Extract the [X, Y] coordinate from the center of the cell holding the provided text.  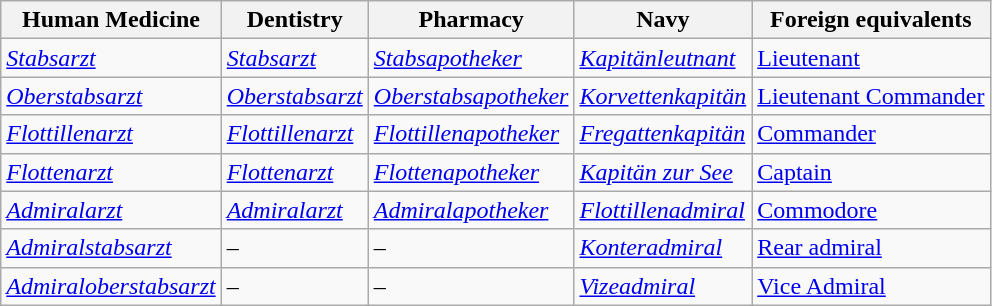
Admiralapotheker [471, 210]
Stabsapotheker [471, 58]
Admiraloberstabsarzt [111, 286]
Dentistry [294, 20]
Human Medicine [111, 20]
Konteradmiral [663, 248]
Flottillenapotheker [471, 134]
Fregattenkapitän [663, 134]
Oberstabsapotheker [471, 96]
Kapitänleutnant [663, 58]
Korvettenkapitän [663, 96]
Commander [871, 134]
Admiralstabsarzt [111, 248]
Kapitän zur See [663, 172]
Foreign equivalents [871, 20]
Navy [663, 20]
Flottillenadmiral [663, 210]
Lieutenant Commander [871, 96]
Rear admiral [871, 248]
Vizeadmiral [663, 286]
Commodore [871, 210]
Vice Admiral [871, 286]
Lieutenant [871, 58]
Captain [871, 172]
Flottenapotheker [471, 172]
Pharmacy [471, 20]
